Search for the cell housing the specified text and yield its (x, y) center coordinate. 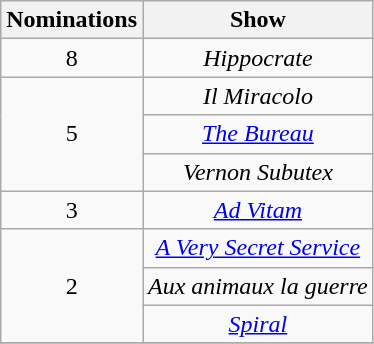
5 (72, 134)
Hippocrate (258, 58)
Ad Vitam (258, 210)
The Bureau (258, 134)
Spiral (258, 324)
Aux animaux la guerre (258, 286)
Vernon Subutex (258, 172)
8 (72, 58)
A Very Secret Service (258, 248)
Il Miracolo (258, 96)
Nominations (72, 20)
3 (72, 210)
Show (258, 20)
2 (72, 286)
